Pinpoint the cell where the given text exists, returning its (X, Y) midpoint coordinate. 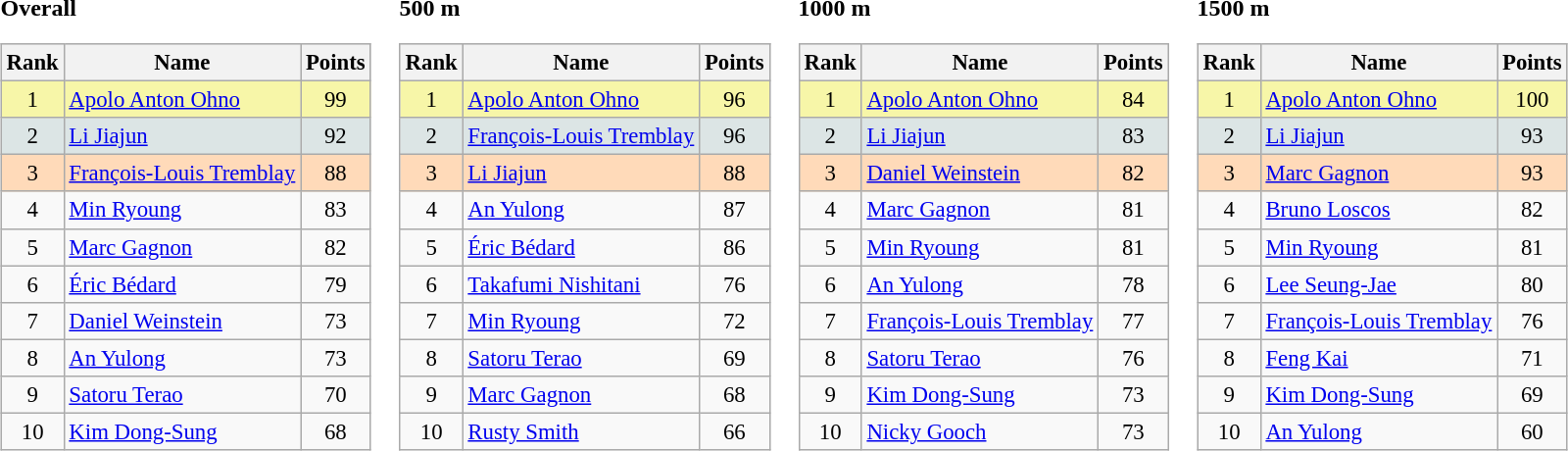
66 (735, 431)
87 (735, 210)
Bruno Loscos (1379, 210)
99 (335, 100)
Lee Seung-Jae (1379, 284)
77 (1133, 321)
78 (1133, 284)
72 (735, 321)
79 (335, 284)
80 (1533, 284)
Feng Kai (1379, 358)
92 (335, 136)
84 (1133, 100)
Rusty Smith (581, 431)
100 (1533, 100)
71 (1533, 358)
70 (335, 394)
Nicky Gooch (980, 431)
86 (735, 247)
Takafumi Nishitani (581, 284)
60 (1533, 431)
